Search for the cell housing the specified text and yield its [x, y] center coordinate. 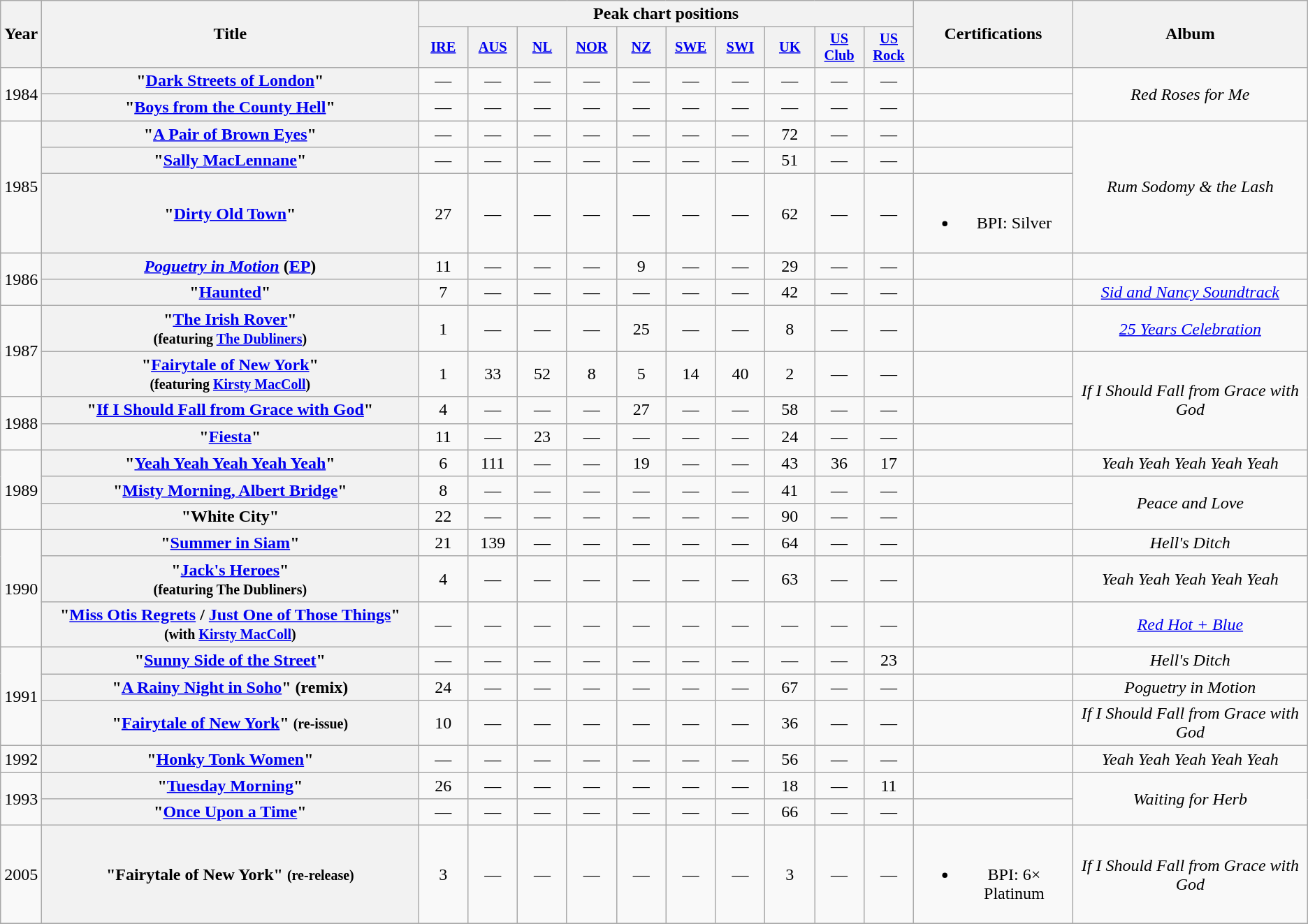
5 [641, 374]
33 [493, 374]
"Fairytale of New York"(featuring Kirsty MacColl) [231, 374]
"A Pair of Brown Eyes" [231, 134]
72 [790, 134]
58 [790, 410]
42 [790, 293]
"Honky Tonk Women" [231, 759]
64 [790, 543]
52 [542, 374]
"Tuesday Morning" [231, 786]
9 [641, 266]
1992 [21, 759]
Certifications [993, 34]
25 Years Celebration [1190, 328]
17 [889, 463]
29 [790, 266]
22 [443, 516]
26 [443, 786]
"Yeah Yeah Yeah Yeah Yeah" [231, 463]
1990 [21, 588]
"Summer in Siam" [231, 543]
"Fiesta" [231, 437]
Rum Sodomy & the Lash [1190, 187]
US Rock [889, 47]
"Sally MacLennane" [231, 161]
Album [1190, 34]
1986 [21, 279]
7 [443, 293]
"If I Should Fall from Grace with God" [231, 410]
"White City" [231, 516]
Year [21, 34]
139 [493, 543]
2005 [21, 874]
"Misty Morning, Albert Bridge" [231, 490]
1993 [21, 799]
"Fairytale of New York" (re-issue) [231, 724]
14 [690, 374]
BPI: 6× Platinum [993, 874]
10 [443, 724]
Title [231, 34]
NZ [641, 47]
Peace and Love [1190, 503]
"Once Upon a Time" [231, 812]
"Sunny Side of the Street" [231, 661]
Sid and Nancy Soundtrack [1190, 293]
SWE [690, 47]
1987 [21, 351]
"Dirty Old Town" [231, 214]
Red Roses for Me [1190, 94]
"A Rainy Night in Soho" (remix) [231, 687]
NL [542, 47]
90 [790, 516]
1984 [21, 94]
Poguetry in Motion [1190, 687]
"Fairytale of New York" (re-release) [231, 874]
"Dark Streets of London" [231, 80]
51 [790, 161]
40 [741, 374]
"Jack's Heroes"(featuring The Dubliners) [231, 578]
Waiting for Herb [1190, 799]
43 [790, 463]
111 [493, 463]
Red Hot + Blue [1190, 624]
6 [443, 463]
"Haunted" [231, 293]
1988 [21, 423]
21 [443, 543]
1989 [21, 490]
1985 [21, 187]
SWI [741, 47]
1991 [21, 697]
AUS [493, 47]
Poguetry in Motion (EP) [231, 266]
NOR [591, 47]
63 [790, 578]
66 [790, 812]
19 [641, 463]
2 [790, 374]
"The Irish Rover"(featuring The Dubliners) [231, 328]
IRE [443, 47]
62 [790, 214]
41 [790, 490]
US Club [840, 47]
25 [641, 328]
"Boys from the County Hell" [231, 108]
"Miss Otis Regrets / Just One of Those Things"(with Kirsty MacColl) [231, 624]
67 [790, 687]
UK [790, 47]
56 [790, 759]
Peak chart positions [667, 14]
BPI: Silver [993, 214]
18 [790, 786]
